Determine the (x, y) coordinate at the center of the cell enclosing the given text.  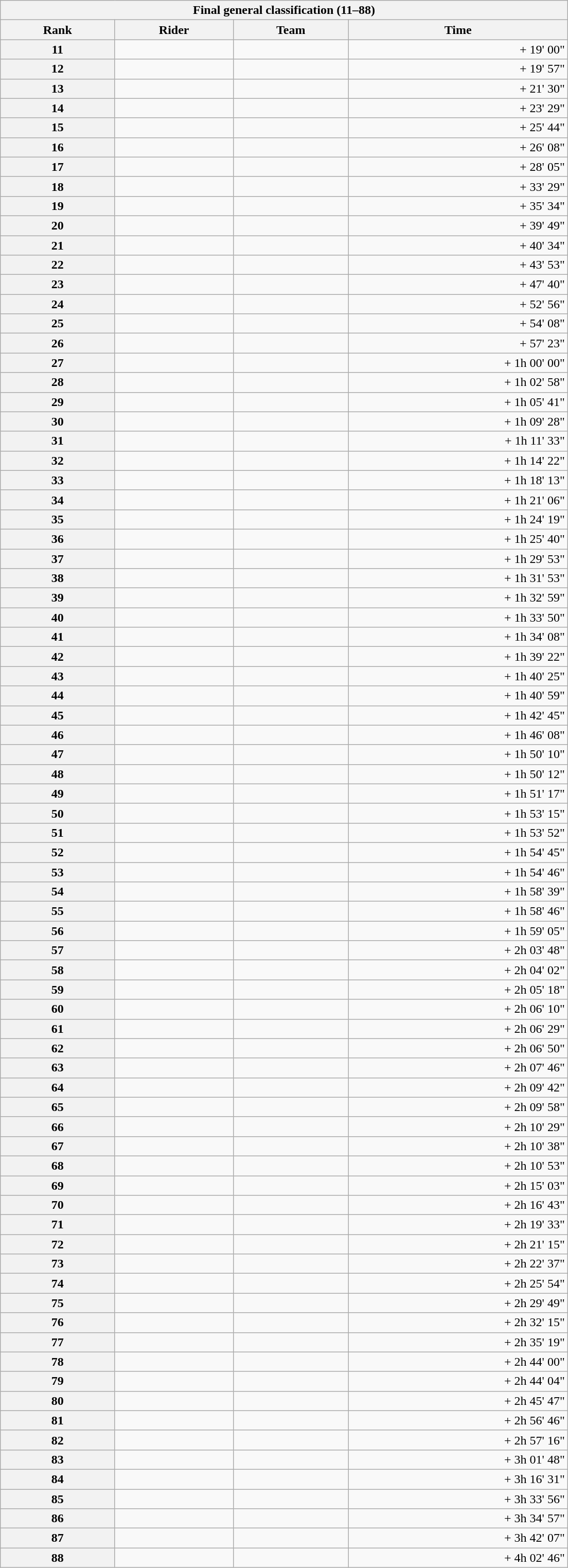
70 (58, 1205)
+ 2h 05' 18" (458, 990)
80 (58, 1401)
44 (58, 696)
25 (58, 324)
+ 47' 40" (458, 285)
+ 1h 42' 45" (458, 715)
+ 1h 31' 53" (458, 578)
50 (58, 813)
+ 1h 21' 06" (458, 500)
+ 2h 29' 49" (458, 1303)
+ 3h 33' 56" (458, 1499)
16 (58, 147)
+ 26' 08" (458, 147)
+ 1h 11' 33" (458, 441)
Team (291, 30)
+ 1h 50' 10" (458, 754)
+ 35' 34" (458, 206)
69 (58, 1185)
53 (58, 872)
+ 1h 54' 46" (458, 872)
+ 2h 10' 53" (458, 1166)
+ 19' 00" (458, 49)
13 (58, 89)
61 (58, 1029)
+ 1h 05' 41" (458, 402)
+ 1h 33' 50" (458, 618)
+ 2h 10' 38" (458, 1146)
24 (58, 304)
+ 2h 06' 29" (458, 1029)
+ 39' 49" (458, 225)
+ 2h 06' 10" (458, 1009)
35 (58, 519)
12 (58, 69)
+ 40' 34" (458, 245)
+ 2h 04' 02" (458, 970)
39 (58, 598)
63 (58, 1068)
+ 1h 39' 22" (458, 657)
55 (58, 911)
67 (58, 1146)
+ 4h 02' 46" (458, 1558)
86 (58, 1519)
+ 1h 59' 05" (458, 931)
34 (58, 500)
+ 2h 03' 48" (458, 950)
49 (58, 794)
+ 2h 35' 19" (458, 1342)
+ 2h 25' 54" (458, 1283)
77 (58, 1342)
45 (58, 715)
47 (58, 754)
+ 2h 57' 16" (458, 1440)
81 (58, 1420)
54 (58, 892)
+ 1h 14' 22" (458, 461)
+ 1h 18' 13" (458, 480)
+ 1h 51' 17" (458, 794)
+ 28' 05" (458, 167)
+ 57' 23" (458, 343)
+ 1h 00' 00" (458, 363)
65 (58, 1107)
38 (58, 578)
26 (58, 343)
Time (458, 30)
+ 1h 53' 15" (458, 813)
+ 3h 16' 31" (458, 1479)
+ 2h 44' 00" (458, 1362)
64 (58, 1087)
46 (58, 735)
37 (58, 558)
31 (58, 441)
84 (58, 1479)
74 (58, 1283)
+ 2h 10' 29" (458, 1126)
30 (58, 421)
15 (58, 128)
57 (58, 950)
22 (58, 265)
48 (58, 774)
+ 1h 54' 45" (458, 852)
+ 33' 29" (458, 186)
66 (58, 1126)
58 (58, 970)
+ 2h 56' 46" (458, 1420)
21 (58, 245)
33 (58, 480)
+ 2h 44' 04" (458, 1381)
14 (58, 108)
+ 1h 40' 59" (458, 696)
52 (58, 852)
19 (58, 206)
+ 3h 42' 07" (458, 1538)
+ 2h 32' 15" (458, 1323)
11 (58, 49)
75 (58, 1303)
+ 1h 46' 08" (458, 735)
32 (58, 461)
+ 2h 22' 37" (458, 1264)
+ 2h 15' 03" (458, 1185)
+ 1h 32' 59" (458, 598)
+ 54' 08" (458, 324)
+ 1h 50' 12" (458, 774)
+ 2h 06' 50" (458, 1048)
87 (58, 1538)
43 (58, 676)
+ 2h 19' 33" (458, 1225)
+ 21' 30" (458, 89)
+ 19' 57" (458, 69)
85 (58, 1499)
78 (58, 1362)
71 (58, 1225)
Final general classification (11–88) (284, 10)
27 (58, 363)
83 (58, 1459)
+ 1h 40' 25" (458, 676)
+ 52' 56" (458, 304)
+ 1h 29' 53" (458, 558)
17 (58, 167)
40 (58, 618)
+ 23' 29" (458, 108)
28 (58, 382)
+ 25' 44" (458, 128)
Rank (58, 30)
Rider (174, 30)
88 (58, 1558)
+ 2h 09' 58" (458, 1107)
+ 43' 53" (458, 265)
36 (58, 539)
+ 2h 07' 46" (458, 1068)
+ 1h 58' 46" (458, 911)
82 (58, 1440)
18 (58, 186)
60 (58, 1009)
41 (58, 637)
+ 1h 02' 58" (458, 382)
+ 2h 16' 43" (458, 1205)
+ 1h 25' 40" (458, 539)
+ 1h 34' 08" (458, 637)
+ 3h 01' 48" (458, 1459)
+ 1h 09' 28" (458, 421)
56 (58, 931)
73 (58, 1264)
+ 2h 45' 47" (458, 1401)
+ 3h 34' 57" (458, 1519)
59 (58, 990)
+ 1h 58' 39" (458, 892)
+ 2h 21' 15" (458, 1244)
72 (58, 1244)
23 (58, 285)
76 (58, 1323)
29 (58, 402)
+ 1h 24' 19" (458, 519)
+ 1h 53' 52" (458, 833)
62 (58, 1048)
+ 2h 09' 42" (458, 1087)
79 (58, 1381)
20 (58, 225)
51 (58, 833)
68 (58, 1166)
42 (58, 657)
